For the text-containing cell, return its midpoint in [X, Y] coordinate format. 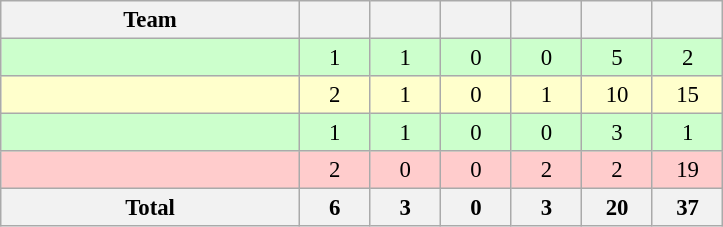
6 [334, 208]
Total [150, 208]
Team [150, 20]
15 [688, 95]
5 [618, 58]
37 [688, 208]
19 [688, 170]
20 [618, 208]
10 [618, 95]
